Identify which cell holds the provided text, then report its [X, Y] central coordinate. 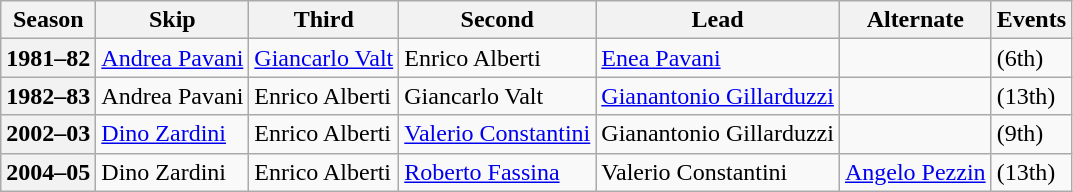
1981–82 [48, 58]
Enea Pavani [718, 58]
Angelo Pezzin [915, 172]
Season [48, 20]
2004–05 [48, 172]
(9th) [1031, 134]
1982–83 [48, 96]
Events [1031, 20]
(6th) [1031, 58]
Skip [172, 20]
Alternate [915, 20]
Roberto Fassina [498, 172]
Third [324, 20]
2002–03 [48, 134]
Lead [718, 20]
Second [498, 20]
